Pinpoint the cell where the given text exists, returning its [X, Y] midpoint coordinate. 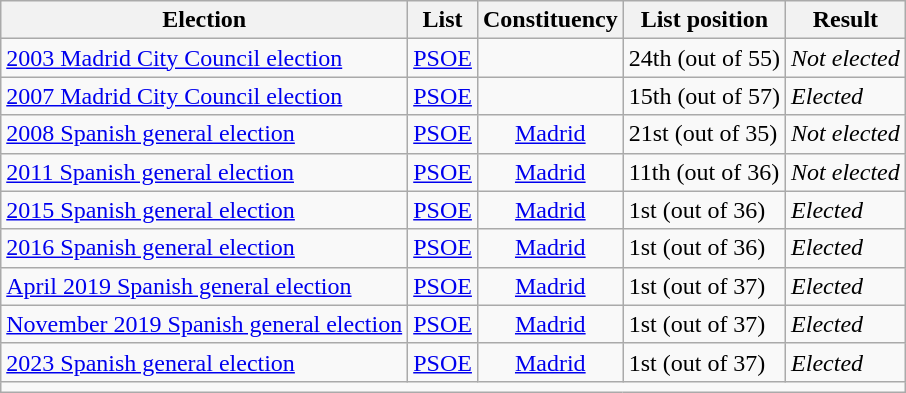
2008 Spanish general election [204, 134]
November 2019 Spanish general election [204, 324]
April 2019 Spanish general election [204, 286]
2007 Madrid City Council election [204, 96]
15th (out of 57) [704, 96]
Election [204, 20]
2023 Spanish general election [204, 362]
11th (out of 36) [704, 172]
2011 Spanish general election [204, 172]
List [443, 20]
2003 Madrid City Council election [204, 58]
24th (out of 55) [704, 58]
21st (out of 35) [704, 134]
2016 Spanish general election [204, 248]
Constituency [550, 20]
2015 Spanish general election [204, 210]
List position [704, 20]
Result [846, 20]
